Capture the cell that displays the provided text and extract its [x, y] central coordinate. 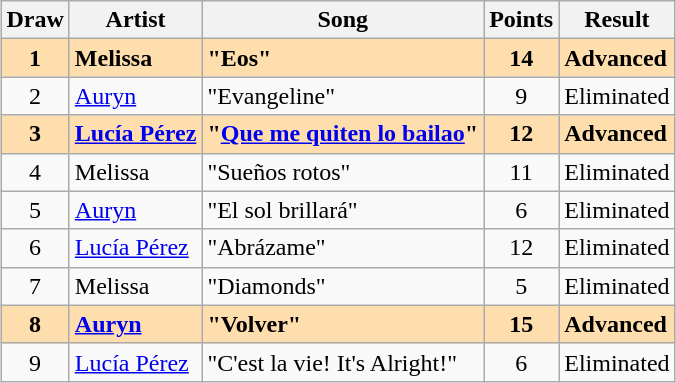
"Evangeline" [343, 96]
4 [35, 172]
3 [35, 134]
2 [35, 96]
Draw [35, 20]
Artist [136, 20]
"Que me quiten lo bailao" [343, 134]
"Volver" [343, 324]
11 [522, 172]
15 [522, 324]
8 [35, 324]
Song [343, 20]
Points [522, 20]
"Abrázame" [343, 248]
"C'est la vie! It's Alright!" [343, 362]
"Sueños rotos" [343, 172]
"Eos" [343, 58]
1 [35, 58]
"El sol brillará" [343, 210]
Result [617, 20]
"Diamonds" [343, 286]
7 [35, 286]
14 [522, 58]
